Scan for the cell matching the given text and deliver its (X, Y) coordinate at center. 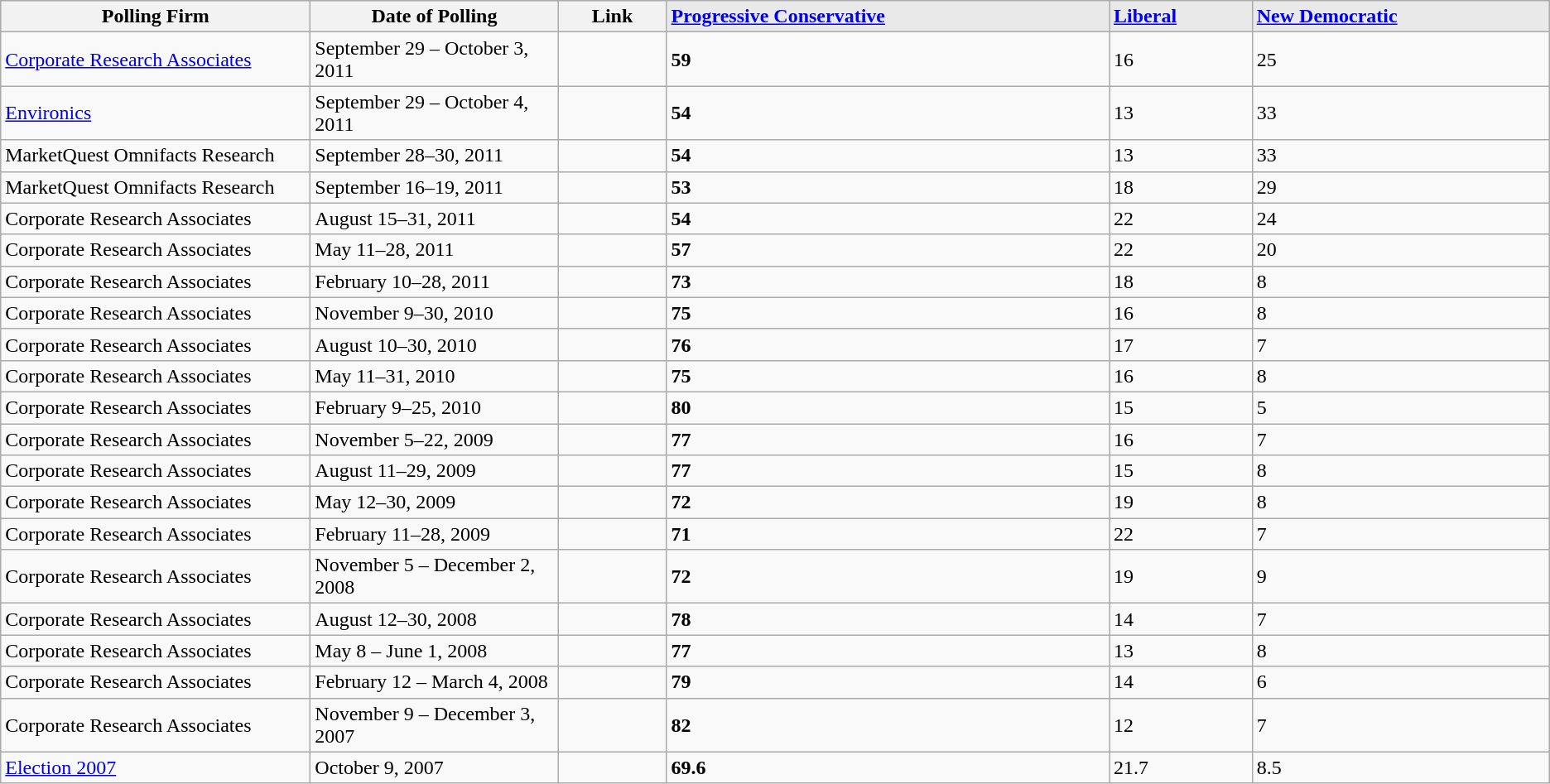
69.6 (888, 767)
78 (888, 619)
57 (888, 250)
May 12–30, 2009 (434, 503)
Date of Polling (434, 17)
May 11–28, 2011 (434, 250)
73 (888, 281)
9 (1401, 576)
17 (1181, 344)
November 9–30, 2010 (434, 313)
February 11–28, 2009 (434, 534)
29 (1401, 187)
August 10–30, 2010 (434, 344)
6 (1401, 682)
November 5 – December 2, 2008 (434, 576)
82 (888, 725)
May 11–31, 2010 (434, 376)
February 9–25, 2010 (434, 407)
September 29 – October 4, 2011 (434, 113)
20 (1401, 250)
May 8 – June 1, 2008 (434, 651)
February 12 – March 4, 2008 (434, 682)
Liberal (1181, 17)
5 (1401, 407)
12 (1181, 725)
November 5–22, 2009 (434, 440)
59 (888, 60)
August 11–29, 2009 (434, 471)
September 29 – October 3, 2011 (434, 60)
September 16–19, 2011 (434, 187)
October 9, 2007 (434, 767)
24 (1401, 219)
August 15–31, 2011 (434, 219)
53 (888, 187)
August 12–30, 2008 (434, 619)
Election 2007 (156, 767)
Progressive Conservative (888, 17)
Polling Firm (156, 17)
25 (1401, 60)
February 10–28, 2011 (434, 281)
Link (613, 17)
8.5 (1401, 767)
November 9 – December 3, 2007 (434, 725)
76 (888, 344)
New Democratic (1401, 17)
September 28–30, 2011 (434, 156)
21.7 (1181, 767)
71 (888, 534)
80 (888, 407)
Environics (156, 113)
79 (888, 682)
